Provide the (x, y) coordinate of the cell's center where the given text is located.  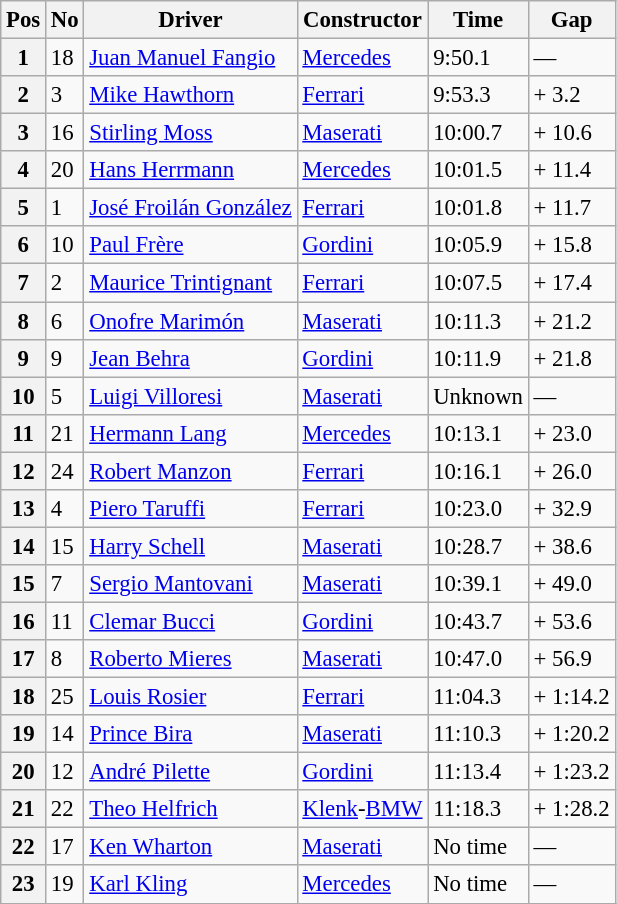
Stirling Moss (190, 133)
11:04.3 (478, 697)
Luigi Villoresi (190, 396)
+ 17.4 (572, 283)
+ 11.7 (572, 208)
23 (24, 885)
+ 1:20.2 (572, 734)
+ 56.9 (572, 659)
10:39.1 (478, 584)
24 (65, 471)
+ 11.4 (572, 170)
Gap (572, 20)
9:50.1 (478, 58)
9:53.3 (478, 95)
+ 15.8 (572, 245)
10:00.7 (478, 133)
10:01.5 (478, 170)
+ 53.6 (572, 621)
10:13.1 (478, 433)
Robert Manzon (190, 471)
+ 32.9 (572, 509)
+ 1:28.2 (572, 809)
Time (478, 20)
10:01.8 (478, 208)
10:07.5 (478, 283)
11:13.4 (478, 772)
Harry Schell (190, 546)
Klenk-BMW (362, 809)
+ 38.6 (572, 546)
Theo Helfrich (190, 809)
+ 1:23.2 (572, 772)
13 (24, 509)
Karl Kling (190, 885)
Ken Wharton (190, 847)
Hans Herrmann (190, 170)
10:28.7 (478, 546)
Prince Bira (190, 734)
11:18.3 (478, 809)
11:10.3 (478, 734)
André Pilette (190, 772)
10:11.9 (478, 358)
Jean Behra (190, 358)
25 (65, 697)
+ 23.0 (572, 433)
Unknown (478, 396)
José Froilán González (190, 208)
No (65, 20)
Driver (190, 20)
+ 21.8 (572, 358)
+ 21.2 (572, 321)
10:23.0 (478, 509)
Pos (24, 20)
Louis Rosier (190, 697)
10:16.1 (478, 471)
Constructor (362, 20)
Sergio Mantovani (190, 584)
Paul Frère (190, 245)
Hermann Lang (190, 433)
10:47.0 (478, 659)
+ 1:14.2 (572, 697)
10:05.9 (478, 245)
+ 49.0 (572, 584)
+ 3.2 (572, 95)
Mike Hawthorn (190, 95)
Clemar Bucci (190, 621)
10:11.3 (478, 321)
10:43.7 (478, 621)
Piero Taruffi (190, 509)
+ 10.6 (572, 133)
+ 26.0 (572, 471)
Maurice Trintignant (190, 283)
Juan Manuel Fangio (190, 58)
Onofre Marimón (190, 321)
Roberto Mieres (190, 659)
